Output the (x, y) coordinate of the center of the cell containing the given text.  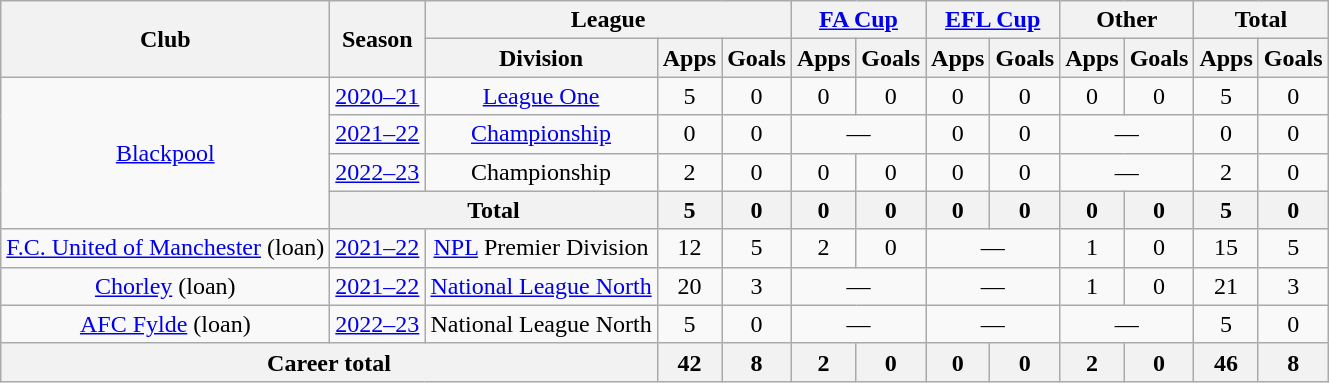
46 (1226, 362)
F.C. United of Manchester (loan) (166, 248)
21 (1226, 286)
15 (1226, 248)
Division (541, 58)
Other (1127, 20)
League One (541, 96)
League (608, 20)
Career total (329, 362)
FA Cup (858, 20)
2020–21 (378, 96)
Blackpool (166, 153)
NPL Premier Division (541, 248)
EFL Cup (993, 20)
12 (689, 248)
AFC Fylde (loan) (166, 324)
20 (689, 286)
Chorley (loan) (166, 286)
42 (689, 362)
Club (166, 39)
Season (378, 39)
